Provide the (X, Y) coordinate of the cell's center where the given text is located.  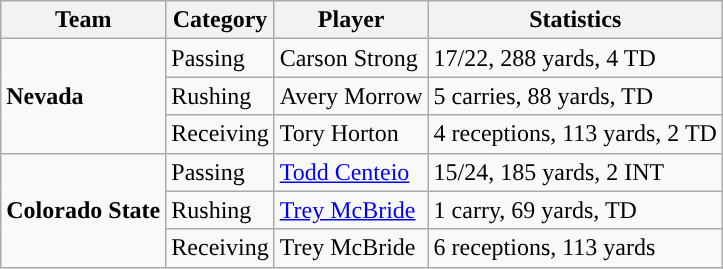
4 receptions, 113 yards, 2 TD (575, 134)
Nevada (84, 96)
6 receptions, 113 yards (575, 248)
Team (84, 20)
Category (220, 20)
17/22, 288 yards, 4 TD (575, 58)
Tory Horton (351, 134)
Todd Centeio (351, 172)
15/24, 185 yards, 2 INT (575, 172)
Colorado State (84, 210)
Avery Morrow (351, 96)
Statistics (575, 20)
5 carries, 88 yards, TD (575, 96)
Carson Strong (351, 58)
Player (351, 20)
1 carry, 69 yards, TD (575, 210)
